Determine the [X, Y] coordinate at the center of the cell enclosing the given text.  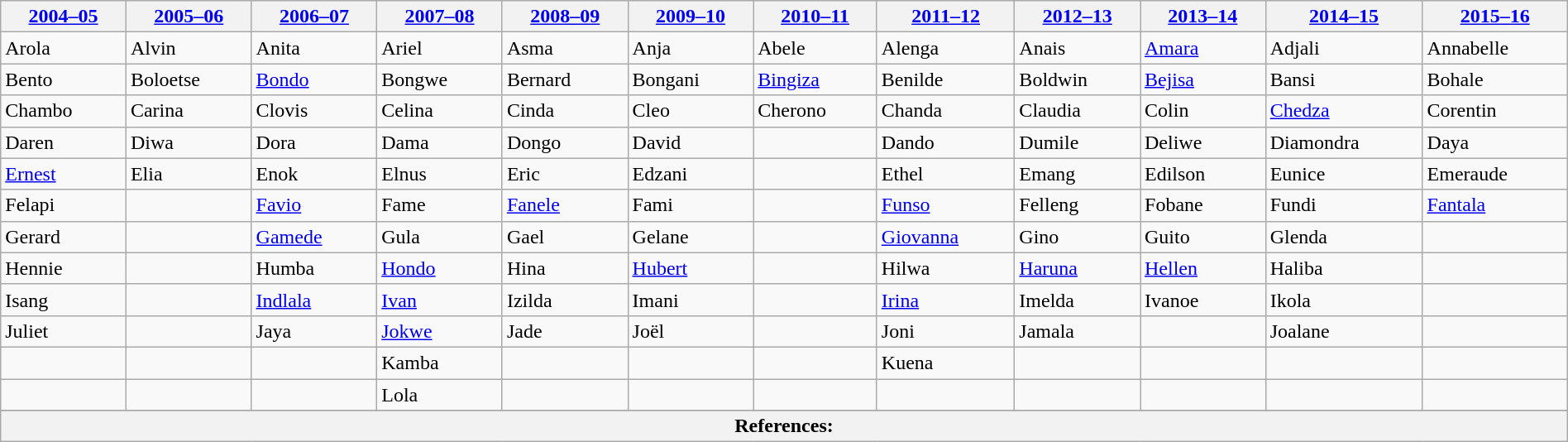
Hina [565, 268]
Jamala [1078, 331]
Joalane [1344, 331]
Emang [1078, 174]
Izilda [565, 300]
2014–15 [1344, 17]
Imani [691, 300]
Edilson [1202, 174]
Dando [946, 142]
Isang [64, 300]
2015–16 [1495, 17]
Dora [314, 142]
Fami [691, 205]
2008–09 [565, 17]
Anja [691, 48]
Dumile [1078, 142]
Deliwe [1202, 142]
Gino [1078, 237]
Jade [565, 331]
Cinda [565, 111]
2009–10 [691, 17]
Favio [314, 205]
Jaya [314, 331]
Eric [565, 174]
Bohale [1495, 79]
Hellen [1202, 268]
Fobane [1202, 205]
Gula [440, 237]
Eunice [1344, 174]
Colin [1202, 111]
Bongani [691, 79]
2010–11 [815, 17]
Abele [815, 48]
Fanele [565, 205]
Diamondra [1344, 142]
Asma [565, 48]
Daya [1495, 142]
Elia [189, 174]
2013–14 [1202, 17]
Corentin [1495, 111]
Boloetse [189, 79]
Edzani [691, 174]
Adjali [1344, 48]
Daren [64, 142]
Bento [64, 79]
Dongo [565, 142]
Gerard [64, 237]
Gamede [314, 237]
Joël [691, 331]
Diwa [189, 142]
Alvin [189, 48]
Cleo [691, 111]
Gelane [691, 237]
Bingiza [815, 79]
Joni [946, 331]
Haruna [1078, 268]
Haliba [1344, 268]
Ethel [946, 174]
Hennie [64, 268]
Lola [440, 395]
Ariel [440, 48]
Arola [64, 48]
Kuena [946, 363]
Humba [314, 268]
Felleng [1078, 205]
Clovis [314, 111]
Bejisa [1202, 79]
Claudia [1078, 111]
Glenda [1344, 237]
Indlala [314, 300]
Chambo [64, 111]
Fame [440, 205]
Annabelle [1495, 48]
Ivan [440, 300]
Hilwa [946, 268]
Amara [1202, 48]
Fantala [1495, 205]
Felapi [64, 205]
Carina [189, 111]
2007–08 [440, 17]
Bansi [1344, 79]
Irina [946, 300]
Hondo [440, 268]
Bernard [565, 79]
2004–05 [64, 17]
Cherono [815, 111]
References: [784, 426]
Ernest [64, 174]
Elnus [440, 174]
Imelda [1078, 300]
Gael [565, 237]
Giovanna [946, 237]
2011–12 [946, 17]
Anita [314, 48]
Funso [946, 205]
Hubert [691, 268]
Chanda [946, 111]
Ivanoe [1202, 300]
Benilde [946, 79]
Bongwe [440, 79]
Anais [1078, 48]
Fundi [1344, 205]
Alenga [946, 48]
Ikola [1344, 300]
Dama [440, 142]
Enok [314, 174]
Guito [1202, 237]
Celina [440, 111]
Emeraude [1495, 174]
Juliet [64, 331]
David [691, 142]
Jokwe [440, 331]
Boldwin [1078, 79]
Chedza [1344, 111]
2006–07 [314, 17]
Bondo [314, 79]
Kamba [440, 363]
2012–13 [1078, 17]
2005–06 [189, 17]
